Provide the [X, Y] coordinate of the cell's center where the given text is located.  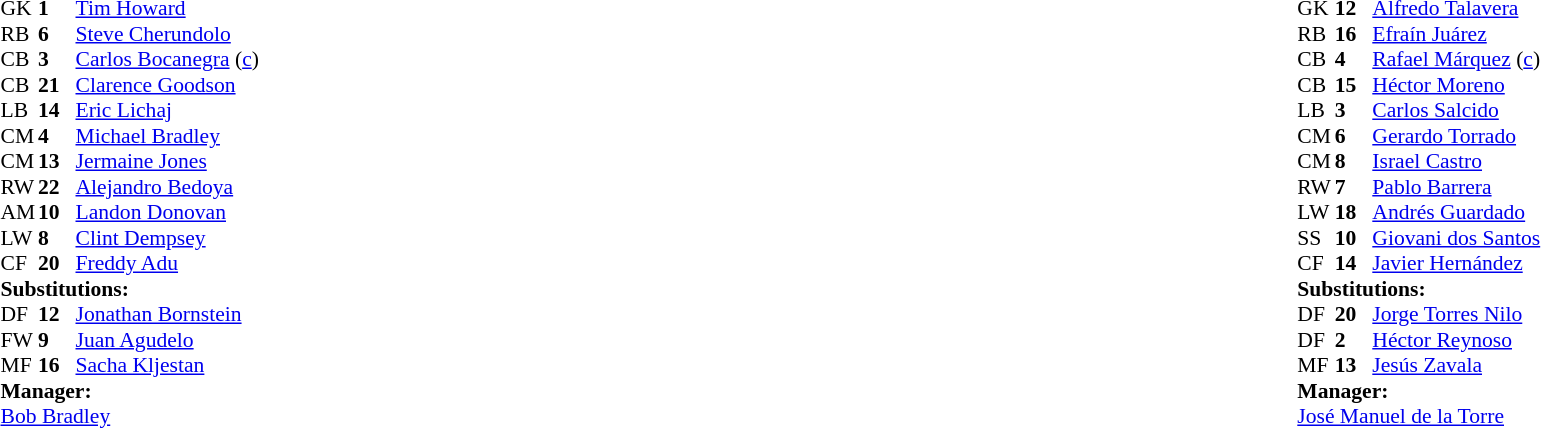
Clarence Goodson [168, 85]
Alejandro Bedoya [168, 187]
SS [1316, 238]
Juan Agudelo [168, 340]
Rafael Márquez (c) [1456, 59]
Efraín Juárez [1456, 34]
Clint Dempsey [168, 238]
Javier Hernández [1456, 263]
Gerardo Torrado [1456, 136]
12 [57, 315]
Jermaine Jones [168, 161]
21 [57, 85]
Héctor Moreno [1456, 85]
7 [1354, 187]
18 [1354, 213]
9 [57, 340]
Pablo Barrera [1456, 187]
Landon Donovan [168, 213]
Carlos Salcido [1456, 111]
Giovani dos Santos [1456, 238]
Andrés Guardado [1456, 213]
AM [19, 213]
Eric Lichaj [168, 111]
FW [19, 340]
15 [1354, 85]
Héctor Reynoso [1456, 340]
Jorge Torres Nilo [1456, 315]
Steve Cherundolo [168, 34]
Michael Bradley [168, 136]
22 [57, 187]
Jesús Zavala [1456, 365]
Israel Castro [1456, 161]
Carlos Bocanegra (c) [168, 59]
Sacha Kljestan [168, 365]
Freddy Adu [168, 263]
2 [1354, 340]
Jonathan Bornstein [168, 315]
